Output the [x, y] coordinate of the center of the cell containing the given text.  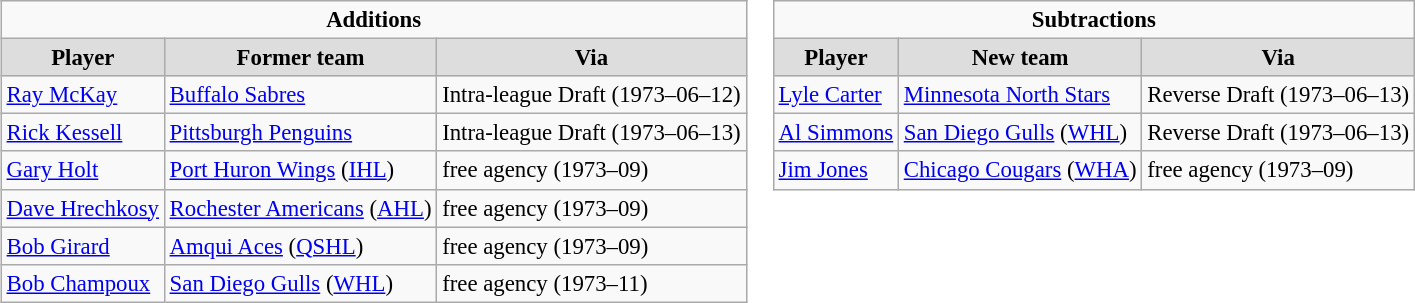
free agency (1973–11) [592, 283]
Lyle Carter [836, 95]
Ray McKay [82, 95]
Intra-league Draft (1973–06–12) [592, 95]
Rochester Americans (AHL) [300, 208]
Amqui Aces (QSHL) [300, 246]
Chicago Cougars (WHA) [1020, 170]
Rick Kessell [82, 133]
Minnesota North Stars [1020, 95]
Port Huron Wings (IHL) [300, 170]
Al Simmons [836, 133]
Jim Jones [836, 170]
Gary Holt [82, 170]
Dave Hrechkosy [82, 208]
New team [1020, 58]
Buffalo Sabres [300, 95]
Intra-league Draft (1973–06–13) [592, 133]
Pittsburgh Penguins [300, 133]
Subtractions [1094, 20]
Former team [300, 58]
Bob Champoux [82, 283]
Additions [374, 20]
Bob Girard [82, 246]
